Scan for the cell matching the given text and deliver its [x, y] coordinate at center. 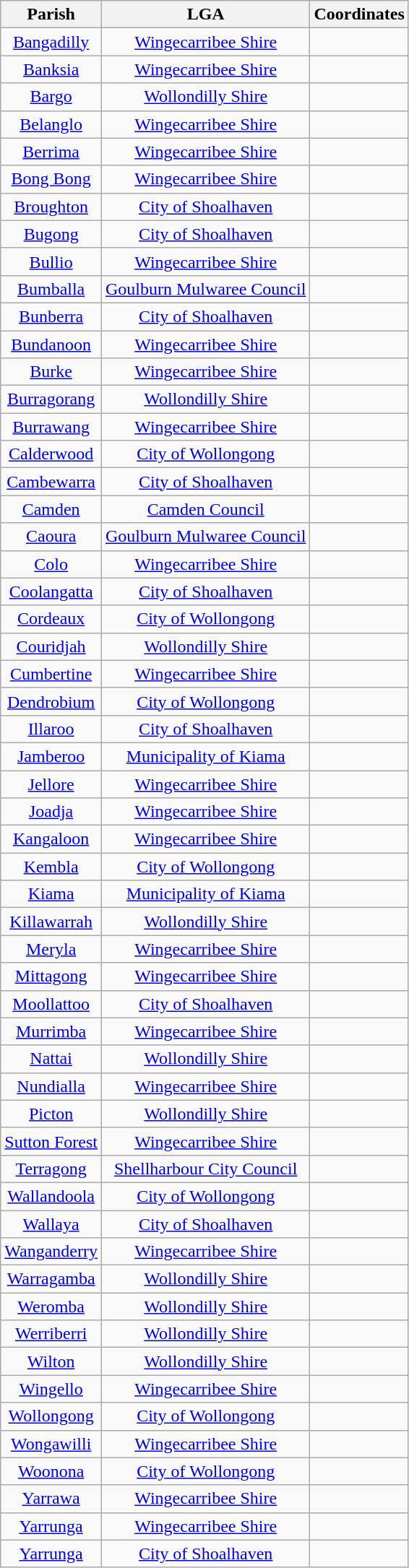
Jamberoo [51, 756]
Coolangatta [51, 592]
Bugong [51, 234]
Wallandoola [51, 1196]
Cambewarra [51, 482]
Wanganderry [51, 1252]
Bargo [51, 97]
Terragong [51, 1169]
Wollongong [51, 1416]
Burragorang [51, 399]
Killawarrah [51, 922]
Dendrobium [51, 701]
Berrima [51, 152]
Burke [51, 372]
Kembla [51, 867]
Sutton Forest [51, 1141]
Wallaya [51, 1224]
Moollattoo [51, 1004]
Shellharbour City Council [206, 1169]
Yarrawa [51, 1499]
Camden Council [206, 509]
Bunberra [51, 316]
Meryla [51, 949]
Wingello [51, 1389]
Bullio [51, 261]
Bong Bong [51, 179]
Jellore [51, 784]
Woonona [51, 1471]
Mittagong [51, 976]
Cumbertine [51, 674]
Caoura [51, 537]
Bundanoon [51, 345]
Burrawang [51, 427]
Murrimba [51, 1031]
Colo [51, 564]
Coordinates [359, 14]
Werriberri [51, 1334]
Banksia [51, 69]
Illaroo [51, 729]
Warragamba [51, 1279]
Nattai [51, 1059]
Nundialla [51, 1086]
Joadja [51, 812]
Kiama [51, 894]
Parish [51, 14]
Couridjah [51, 646]
Cordeaux [51, 619]
LGA [206, 14]
Bumballa [51, 289]
Camden [51, 509]
Kangaloon [51, 839]
Bangadilly [51, 42]
Broughton [51, 207]
Picton [51, 1114]
Calderwood [51, 454]
Wilton [51, 1361]
Wongawilli [51, 1444]
Belanglo [51, 124]
Weromba [51, 1307]
